Capture the cell that displays the provided text and extract its [X, Y] central coordinate. 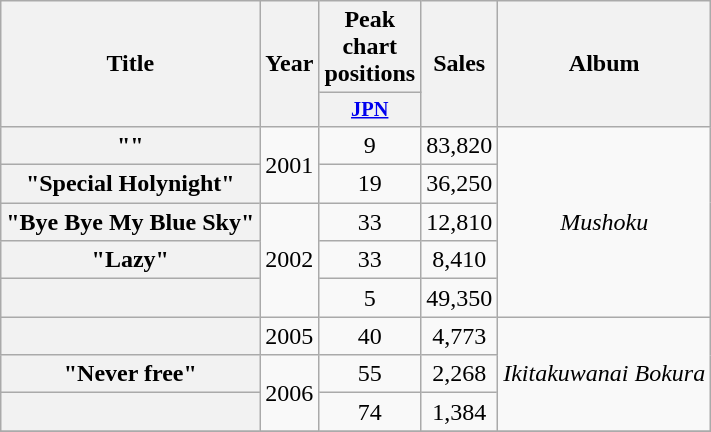
5 [370, 298]
Year [290, 64]
JPN [370, 110]
40 [370, 336]
36,250 [460, 184]
83,820 [460, 145]
Peak chart positions [370, 47]
4,773 [460, 336]
2,268 [460, 374]
1,384 [460, 412]
2001 [290, 164]
12,810 [460, 222]
9 [370, 145]
Sales [460, 64]
"Bye Bye My Blue Sky" [130, 222]
"Never free" [130, 374]
19 [370, 184]
8,410 [460, 260]
2005 [290, 336]
"Lazy" [130, 260]
2002 [290, 260]
Album [604, 64]
Mushoku [604, 221]
2006 [290, 393]
Title [130, 64]
55 [370, 374]
Ikitakuwanai Bokura [604, 374]
49,350 [460, 298]
"" [130, 145]
"Special Holynight" [130, 184]
74 [370, 412]
